Scan for the cell matching the given text and deliver its (X, Y) coordinate at center. 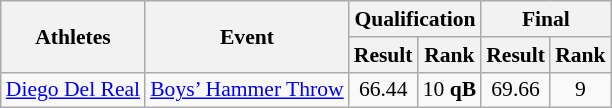
Athletes (73, 36)
9 (580, 90)
10 qB (450, 90)
69.66 (516, 90)
Final (546, 19)
Diego Del Real (73, 90)
Event (247, 36)
Boys’ Hammer Throw (247, 90)
66.44 (384, 90)
Qualification (415, 19)
